Detect which cell encompasses the target text, then output its (X, Y) center coordinate. 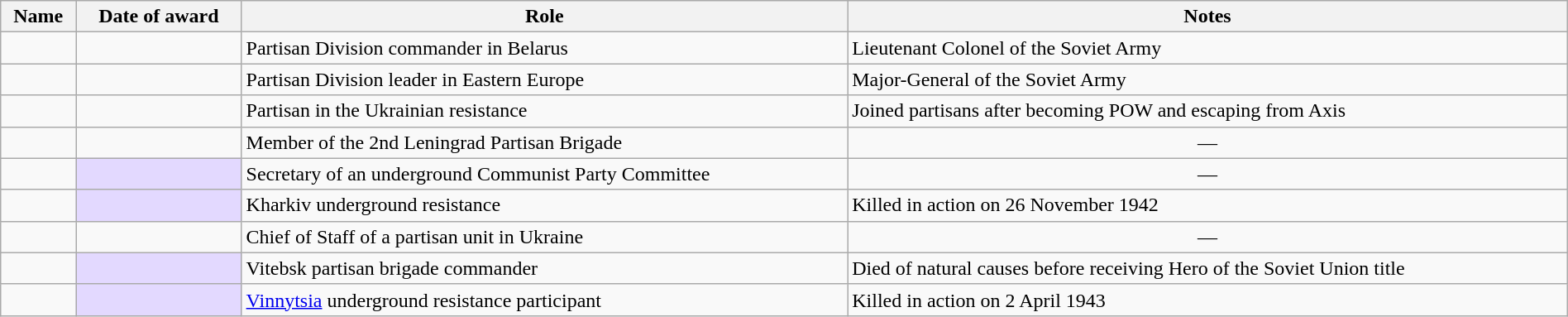
Killed in action on 26 November 1942 (1207, 205)
Notes (1207, 17)
Partisan in the Ukrainian resistance (544, 111)
Name (38, 17)
Kharkiv underground resistance (544, 205)
Role (544, 17)
Chief of Staff of a partisan unit in Ukraine (544, 237)
Lieutenant Colonel of the Soviet Army (1207, 48)
Joined partisans after becoming POW and escaping from Axis (1207, 111)
Died of natural causes before receiving Hero of the Soviet Union title (1207, 268)
Killed in action on 2 April 1943 (1207, 300)
Vitebsk partisan brigade commander (544, 268)
Vinnytsia underground resistance participant (544, 300)
Date of award (159, 17)
Major-General of the Soviet Army (1207, 79)
Partisan Division leader in Eastern Europe (544, 79)
Secretary of an underground Communist Party Committee (544, 174)
Partisan Division commander in Belarus (544, 48)
Member of the 2nd Leningrad Partisan Brigade (544, 142)
